For the text-containing cell, return its midpoint in (X, Y) coordinate format. 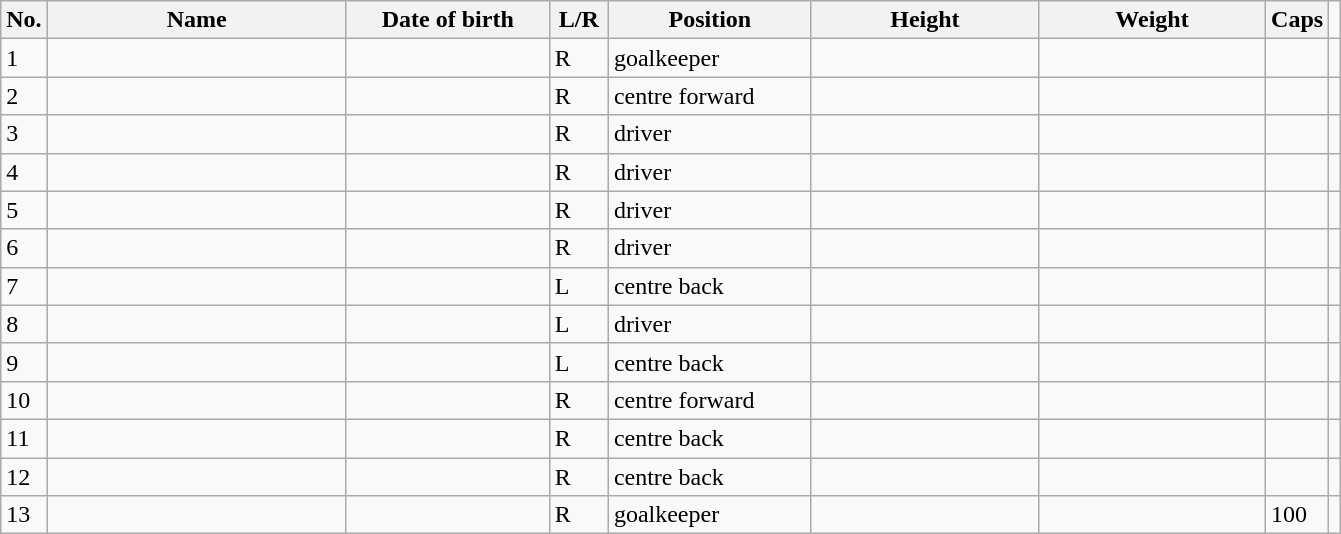
Height (924, 20)
1 (24, 58)
No. (24, 20)
12 (24, 477)
5 (24, 210)
2 (24, 96)
Weight (1152, 20)
8 (24, 324)
3 (24, 134)
7 (24, 286)
L/R (578, 20)
4 (24, 172)
Position (710, 20)
13 (24, 515)
11 (24, 438)
6 (24, 248)
Name (196, 20)
9 (24, 362)
100 (1298, 515)
10 (24, 400)
Caps (1298, 20)
Date of birth (448, 20)
